Determine the [X, Y] coordinate at the center of the cell enclosing the given text.  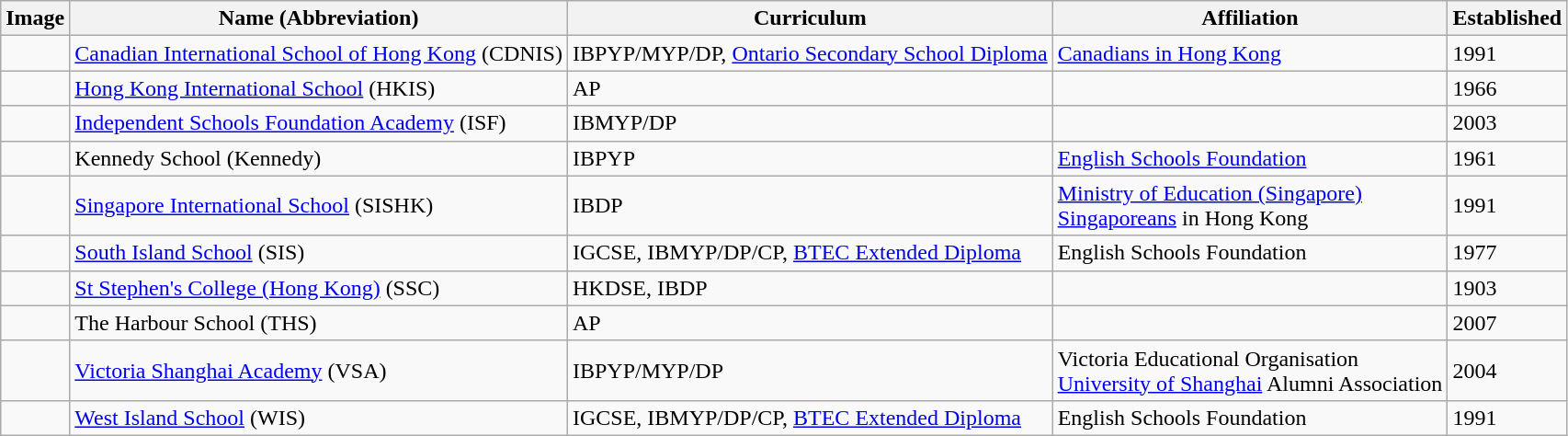
Image [35, 18]
Hong Kong International School (HKIS) [319, 88]
1961 [1507, 158]
South Island School (SIS) [319, 253]
Victoria Shanghai Academy (VSA) [319, 370]
2007 [1507, 323]
West Island School (WIS) [319, 418]
Affiliation [1250, 18]
Established [1507, 18]
HKDSE, IBDP [810, 288]
Singapore International School (SISHK) [319, 206]
The Harbour School (THS) [319, 323]
IBMYP/DP [810, 123]
1966 [1507, 88]
Canadian International School of Hong Kong (CDNIS) [319, 53]
Curriculum [810, 18]
2004 [1507, 370]
IBDP [810, 206]
1903 [1507, 288]
Independent Schools Foundation Academy (ISF) [319, 123]
2003 [1507, 123]
St Stephen's College (Hong Kong) (SSC) [319, 288]
Name (Abbreviation) [319, 18]
IBPYP [810, 158]
IBPYP/MYP/DP [810, 370]
Kennedy School (Kennedy) [319, 158]
1977 [1507, 253]
IBPYP/MYP/DP, Ontario Secondary School Diploma [810, 53]
Canadians in Hong Kong [1250, 53]
Victoria Educational OrganisationUniversity of Shanghai Alumni Association [1250, 370]
Ministry of Education (Singapore)Singaporeans in Hong Kong [1250, 206]
